Find where the given text appears and provide that cell's center as (x, y) coordinate. 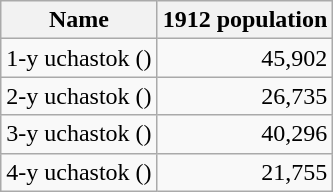
40,296 (245, 134)
26,735 (245, 96)
3-y uchastok () (79, 134)
1-y uchastok () (79, 58)
Name (79, 20)
21,755 (245, 172)
4-y uchastok () (79, 172)
45,902 (245, 58)
2-y uchastok () (79, 96)
1912 population (245, 20)
